Output the (x, y) coordinate of the center of the cell containing the given text.  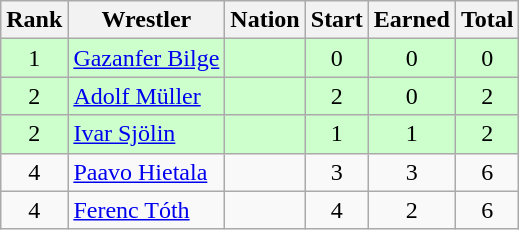
Rank (34, 20)
Wrestler (146, 20)
Paavo Hietala (146, 172)
Total (487, 20)
Start (336, 20)
Nation (265, 20)
Adolf Müller (146, 96)
Ferenc Tóth (146, 210)
Earned (412, 20)
Gazanfer Bilge (146, 58)
Ivar Sjölin (146, 134)
